Detect which cell encompasses the target text, then output its [X, Y] center coordinate. 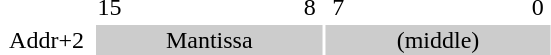
(middle) [438, 40]
Addr+2 [46, 40]
Mantissa [209, 40]
